Detect which cell encompasses the target text, then output its (X, Y) center coordinate. 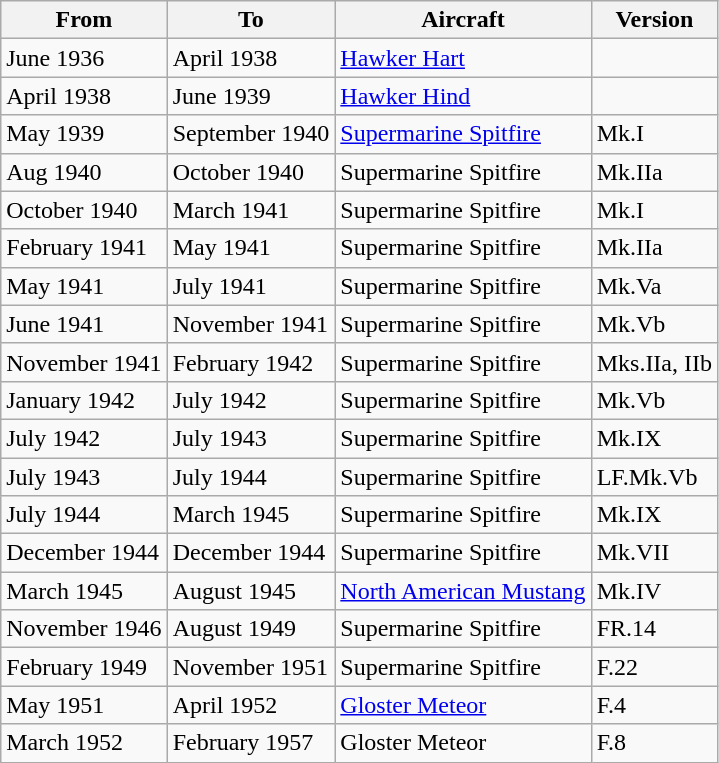
Aircraft (463, 20)
May 1939 (84, 134)
June 1941 (84, 324)
Mks.IIa, IIb (654, 362)
Mk.Va (654, 286)
February 1949 (84, 667)
January 1942 (84, 400)
F.22 (654, 667)
North American Mustang (463, 591)
August 1945 (251, 591)
F.4 (654, 705)
February 1957 (251, 743)
September 1940 (251, 134)
February 1941 (84, 248)
June 1936 (84, 58)
From (84, 20)
June 1939 (251, 96)
November 1946 (84, 629)
March 1941 (251, 210)
Version (654, 20)
May 1951 (84, 705)
August 1949 (251, 629)
LF.Mk.Vb (654, 477)
FR.14 (654, 629)
F.8 (654, 743)
April 1952 (251, 705)
July 1941 (251, 286)
February 1942 (251, 362)
To (251, 20)
March 1952 (84, 743)
Hawker Hind (463, 96)
November 1951 (251, 667)
Hawker Hart (463, 58)
Mk.IV (654, 591)
Mk.VII (654, 553)
Aug 1940 (84, 172)
